Extract the [x, y] coordinate from the center of the cell holding the provided text.  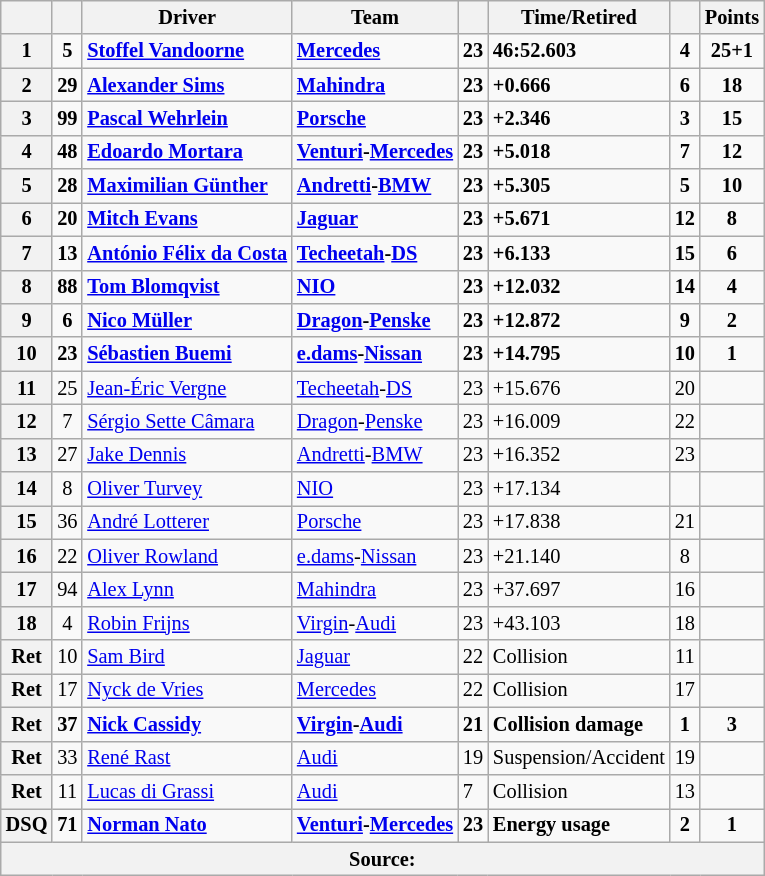
René Rast [187, 758]
+2.346 [579, 118]
Maximilian Günther [187, 186]
+5.305 [579, 186]
Collision damage [579, 724]
25+1 [732, 51]
Mitch Evans [187, 219]
37 [67, 724]
+37.697 [579, 589]
Tom Blomqvist [187, 287]
+16.009 [579, 421]
94 [67, 589]
Sébastien Buemi [187, 354]
Jean-Éric Vergne [187, 388]
+15.676 [579, 388]
Sam Bird [187, 657]
25 [67, 388]
Nyck de Vries [187, 690]
+21.140 [579, 556]
Lucas di Grassi [187, 791]
Source: [382, 859]
Pascal Wehrlein [187, 118]
+12.032 [579, 287]
Driver [187, 17]
Energy usage [579, 825]
Sérgio Sette Câmara [187, 421]
André Lotterer [187, 522]
88 [67, 287]
Oliver Rowland [187, 556]
Time/Retired [579, 17]
27 [67, 455]
Nick Cassidy [187, 724]
48 [67, 152]
+12.872 [579, 320]
Points [732, 17]
+14.795 [579, 354]
+17.838 [579, 522]
Oliver Turvey [187, 489]
+6.133 [579, 253]
Jake Dennis [187, 455]
71 [67, 825]
29 [67, 85]
+5.671 [579, 219]
33 [67, 758]
99 [67, 118]
DSQ [27, 825]
+5.018 [579, 152]
Team [375, 17]
+16.352 [579, 455]
+0.666 [579, 85]
36 [67, 522]
Nico Müller [187, 320]
Suspension/Accident [579, 758]
Edoardo Mortara [187, 152]
46:52.603 [579, 51]
António Félix da Costa [187, 253]
Robin Frijns [187, 623]
28 [67, 186]
Norman Nato [187, 825]
+17.134 [579, 489]
+43.103 [579, 623]
Alex Lynn [187, 589]
Stoffel Vandoorne [187, 51]
Alexander Sims [187, 85]
